Determine the (x, y) coordinate at the center of the cell enclosing the given text.  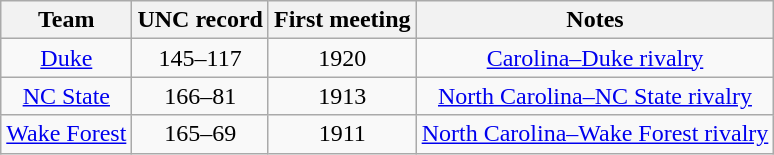
Notes (595, 20)
NC State (66, 96)
UNC record (200, 20)
First meeting (342, 20)
North Carolina–NC State rivalry (595, 96)
Carolina–Duke rivalry (595, 58)
165–69 (200, 134)
1911 (342, 134)
145–117 (200, 58)
North Carolina–Wake Forest rivalry (595, 134)
Wake Forest (66, 134)
1913 (342, 96)
166–81 (200, 96)
Duke (66, 58)
Team (66, 20)
1920 (342, 58)
